Extract the [x, y] coordinate from the center of the cell holding the provided text.  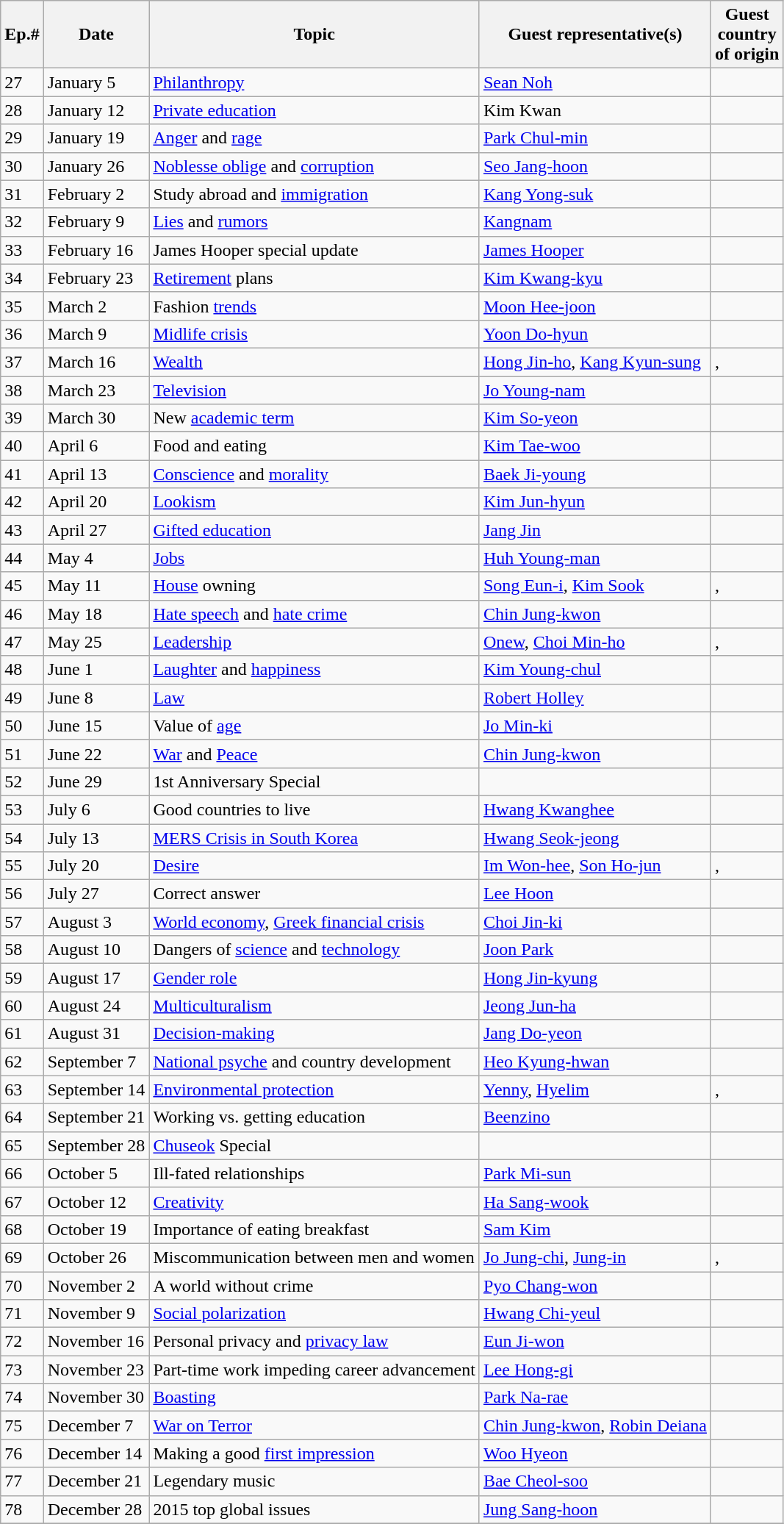
December 7 [96, 1425]
September 28 [96, 1145]
Kang Yong-suk [595, 194]
Lee Hoon [595, 894]
James Hooper [595, 250]
34 [22, 278]
August 3 [96, 922]
Kim So-yeon [595, 418]
December 28 [96, 1509]
March 16 [96, 362]
Anger and rage [314, 138]
March 30 [96, 418]
Jo Young-nam [595, 390]
65 [22, 1145]
Beenzino [595, 1117]
Bae Cheol-soo [595, 1481]
April 13 [96, 474]
39 [22, 418]
62 [22, 1062]
74 [22, 1398]
32 [22, 222]
Noblesse oblige and corruption [314, 166]
January 5 [96, 82]
May 25 [96, 642]
January 26 [96, 166]
Miscommunication between men and women [314, 1257]
Dangers of science and technology [314, 950]
29 [22, 138]
September 14 [96, 1090]
June 8 [96, 698]
Kim Kwang-kyu [595, 278]
31 [22, 194]
Jeong Jun-ha [595, 1006]
30 [22, 166]
Park Chul-min [595, 138]
Yoon Do-hyun [595, 334]
78 [22, 1509]
Food and eating [314, 446]
59 [22, 978]
Sam Kim [595, 1229]
68 [22, 1229]
New academic term [314, 418]
October 12 [96, 1201]
Social polarization [314, 1314]
Choi Jin-ki [595, 922]
Jang Do-yeon [595, 1034]
March 9 [96, 334]
Ha Sang-wook [595, 1201]
50 [22, 726]
July 20 [96, 866]
Jo Min-ki [595, 726]
Robert Holley [595, 698]
Hong Jin-ho, Kang Kyun-sung [595, 362]
December 21 [96, 1481]
Conscience and morality [314, 474]
41 [22, 474]
Huh Young-man [595, 558]
Chuseok Special [314, 1145]
Kangnam [595, 222]
Gifted education [314, 530]
House owning [314, 586]
September 21 [96, 1117]
45 [22, 586]
October 26 [96, 1257]
Song Eun-i, Kim Sook [595, 586]
Joon Park [595, 950]
73 [22, 1370]
Heo Kyung-hwan [595, 1062]
48 [22, 670]
February 2 [96, 194]
Desire [314, 866]
Lies and rumors [314, 222]
Sean Noh [595, 82]
June 1 [96, 670]
March 2 [96, 306]
Jang Jin [595, 530]
March 23 [96, 390]
August 17 [96, 978]
61 [22, 1034]
War and Peace [314, 754]
Yenny, Hyelim [595, 1090]
Philanthropy [314, 82]
35 [22, 306]
Ep.# [22, 35]
June 22 [96, 754]
Working vs. getting education [314, 1117]
Importance of eating breakfast [314, 1229]
November 23 [96, 1370]
67 [22, 1201]
Midlife crisis [314, 334]
27 [22, 82]
Seo Jang-hoon [595, 166]
May 11 [96, 586]
63 [22, 1090]
January 12 [96, 110]
60 [22, 1006]
Guestcountryof origin [747, 35]
Hwang Chi-yeul [595, 1314]
44 [22, 558]
Retirement plans [314, 278]
April 20 [96, 502]
Park Na-rae [595, 1398]
Moon Hee-joon [595, 306]
42 [22, 502]
77 [22, 1481]
Good countries to live [314, 809]
War on Terror [314, 1425]
Jobs [314, 558]
1st Anniversary Special [314, 781]
Legendary music [314, 1481]
November 16 [96, 1342]
Boasting [314, 1398]
Correct answer [314, 894]
August 31 [96, 1034]
Multiculturalism [314, 1006]
July 13 [96, 837]
Baek Ji-young [595, 474]
Onew, Choi Min-ho [595, 642]
Environmental protection [314, 1090]
72 [22, 1342]
54 [22, 837]
November 2 [96, 1286]
August 10 [96, 950]
Fashion trends [314, 306]
MERS Crisis in South Korea [314, 837]
Television [314, 390]
Decision-making [314, 1034]
December 14 [96, 1453]
Hong Jin-kyung [595, 978]
Personal privacy and privacy law [314, 1342]
Date [96, 35]
July 27 [96, 894]
43 [22, 530]
Hwang Kwanghee [595, 809]
Guest representative(s) [595, 35]
53 [22, 809]
57 [22, 922]
Private education [314, 110]
April 6 [96, 446]
November 9 [96, 1314]
66 [22, 1173]
Gender role [314, 978]
October 19 [96, 1229]
Jo Jung-chi, Jung-in [595, 1257]
Kim Tae-woo [595, 446]
Laughter and happiness [314, 670]
69 [22, 1257]
Eun Ji-won [595, 1342]
56 [22, 894]
National psyche and country development [314, 1062]
May 4 [96, 558]
75 [22, 1425]
Study abroad and immigration [314, 194]
Chin Jung-kwon, Robin Deiana [595, 1425]
51 [22, 754]
August 24 [96, 1006]
58 [22, 950]
Kim Jun-hyun [595, 502]
28 [22, 110]
Wealth [314, 362]
70 [22, 1286]
February 9 [96, 222]
64 [22, 1117]
September 7 [96, 1062]
38 [22, 390]
July 6 [96, 809]
Jung Sang-hoon [595, 1509]
Park Mi-sun [595, 1173]
Making a good first impression [314, 1453]
Kim Young-chul [595, 670]
Part-time work impeding career advancement [314, 1370]
Kim Kwan [595, 110]
40 [22, 446]
October 5 [96, 1173]
71 [22, 1314]
52 [22, 781]
Lee Hong-gi [595, 1370]
June 29 [96, 781]
Hwang Seok-jeong [595, 837]
Ill-fated relationships [314, 1173]
76 [22, 1453]
World economy, Greek financial crisis [314, 922]
James Hooper special update [314, 250]
46 [22, 614]
55 [22, 866]
January 19 [96, 138]
Creativity [314, 1201]
April 27 [96, 530]
February 16 [96, 250]
A world without crime [314, 1286]
May 18 [96, 614]
February 23 [96, 278]
June 15 [96, 726]
33 [22, 250]
Lookism [314, 502]
Topic [314, 35]
2015 top global issues [314, 1509]
36 [22, 334]
47 [22, 642]
Hate speech and hate crime [314, 614]
Law [314, 698]
Value of age [314, 726]
Leadership [314, 642]
Im Won-hee, Son Ho-jun [595, 866]
November 30 [96, 1398]
37 [22, 362]
Pyo Chang-won [595, 1286]
Woo Hyeon [595, 1453]
49 [22, 698]
